Pinpoint the cell where the given text exists, returning its [X, Y] midpoint coordinate. 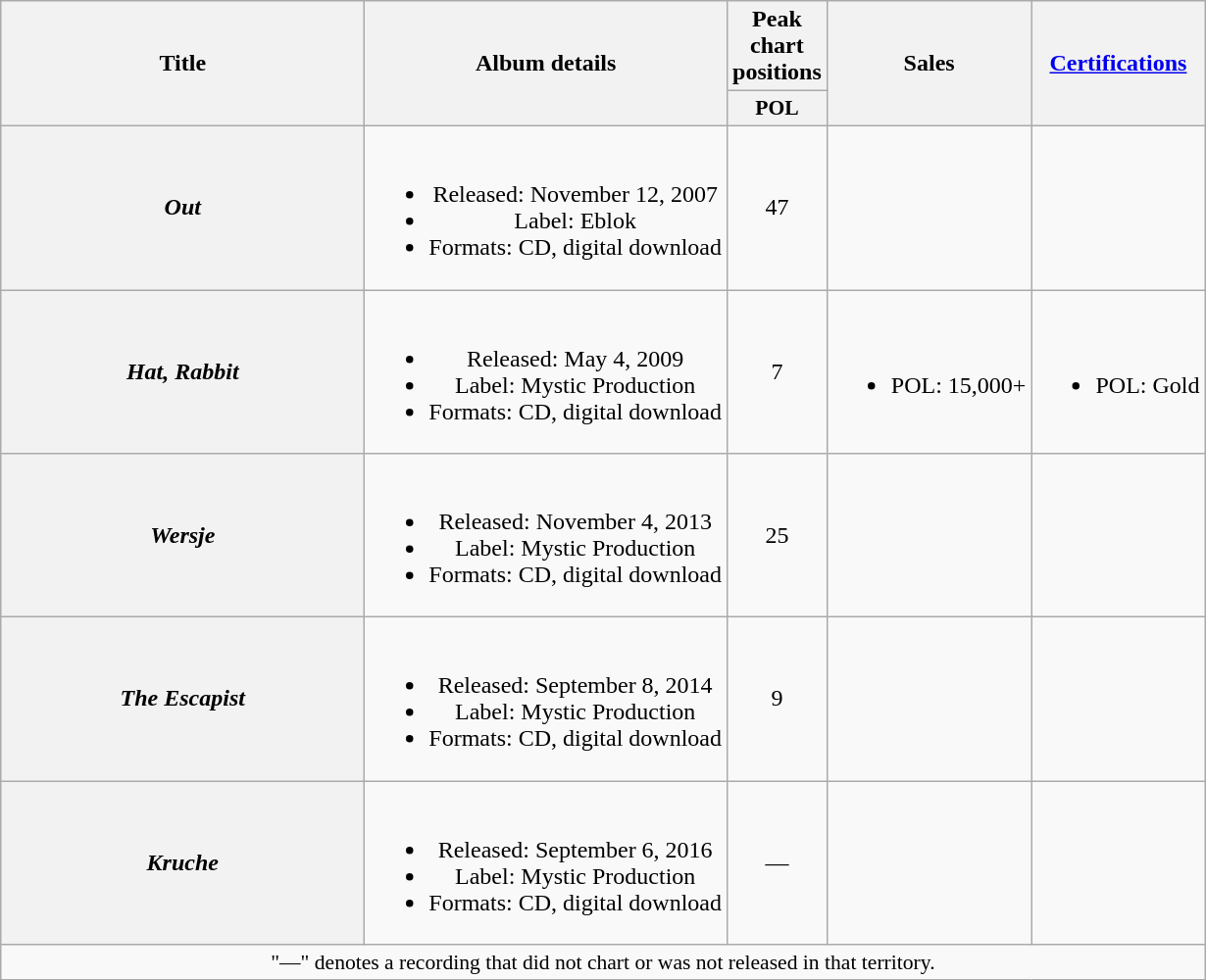
Released: September 6, 2016Label: Mystic ProductionFormats: CD, digital download [546, 862]
7 [778, 372]
Certifications [1118, 64]
47 [778, 208]
Wersje [182, 535]
Released: November 12, 2007Label: EblokFormats: CD, digital download [546, 208]
POL [778, 109]
— [778, 862]
POL: Gold [1118, 372]
9 [778, 700]
Album details [546, 64]
"—" denotes a recording that did not chart or was not released in that territory. [603, 962]
Released: May 4, 2009Label: Mystic ProductionFormats: CD, digital download [546, 372]
Kruche [182, 862]
Sales [930, 64]
The Escapist [182, 700]
Out [182, 208]
POL: 15,000+ [930, 372]
Title [182, 64]
Hat, Rabbit [182, 372]
Released: November 4, 2013Label: Mystic ProductionFormats: CD, digital download [546, 535]
Released: September 8, 2014Label: Mystic ProductionFormats: CD, digital download [546, 700]
Peak chart positions [778, 46]
25 [778, 535]
